Extract the [X, Y] coordinate from the center of the cell holding the provided text.  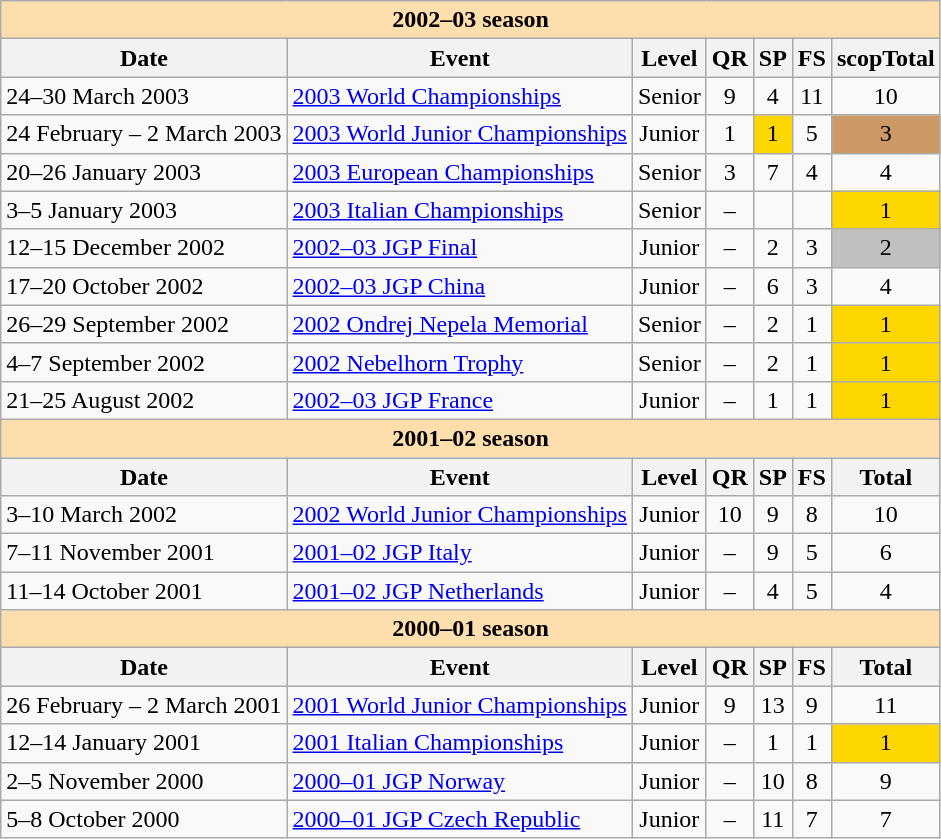
24–30 March 2003 [144, 96]
2002–03 JGP France [460, 400]
2001 Italian Championships [460, 743]
21–25 August 2002 [144, 400]
2002–03 season [471, 20]
3–5 January 2003 [144, 210]
2002–03 JGP China [460, 286]
4–7 September 2002 [144, 362]
2000–01 JGP Norway [460, 781]
2001–02 JGP Netherlands [460, 591]
2–5 November 2000 [144, 781]
26 February – 2 March 2001 [144, 705]
13 [772, 705]
11–14 October 2001 [144, 591]
24 February – 2 March 2003 [144, 134]
7–11 November 2001 [144, 553]
2002 World Junior Championships [460, 515]
scopTotal [886, 58]
2002 Ondrej Nepela Memorial [460, 324]
2000–01 JGP Czech Republic [460, 819]
2003 World Championships [460, 96]
12–14 January 2001 [144, 743]
2003 World Junior Championships [460, 134]
2003 Italian Championships [460, 210]
3–10 March 2002 [144, 515]
2001–02 JGP Italy [460, 553]
5–8 October 2000 [144, 819]
2000–01 season [471, 629]
20–26 January 2003 [144, 172]
2001 World Junior Championships [460, 705]
26–29 September 2002 [144, 324]
2001–02 season [471, 438]
17–20 October 2002 [144, 286]
2002–03 JGP Final [460, 248]
2003 European Championships [460, 172]
2002 Nebelhorn Trophy [460, 362]
12–15 December 2002 [144, 248]
